Provide the (X, Y) coordinate of the cell's center where the given text is located.  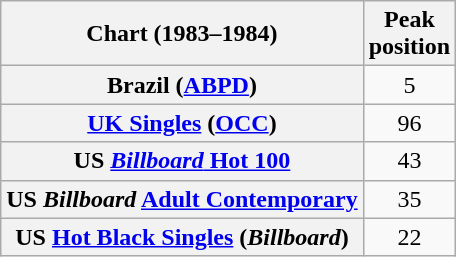
35 (409, 199)
22 (409, 237)
Chart (1983–1984) (182, 34)
US Billboard Hot 100 (182, 161)
US Hot Black Singles (Billboard) (182, 237)
Brazil (ABPD) (182, 85)
5 (409, 85)
96 (409, 123)
Peakposition (409, 34)
US Billboard Adult Contemporary (182, 199)
43 (409, 161)
UK Singles (OCC) (182, 123)
